Extract the [x, y] coordinate from the center of the cell holding the provided text.  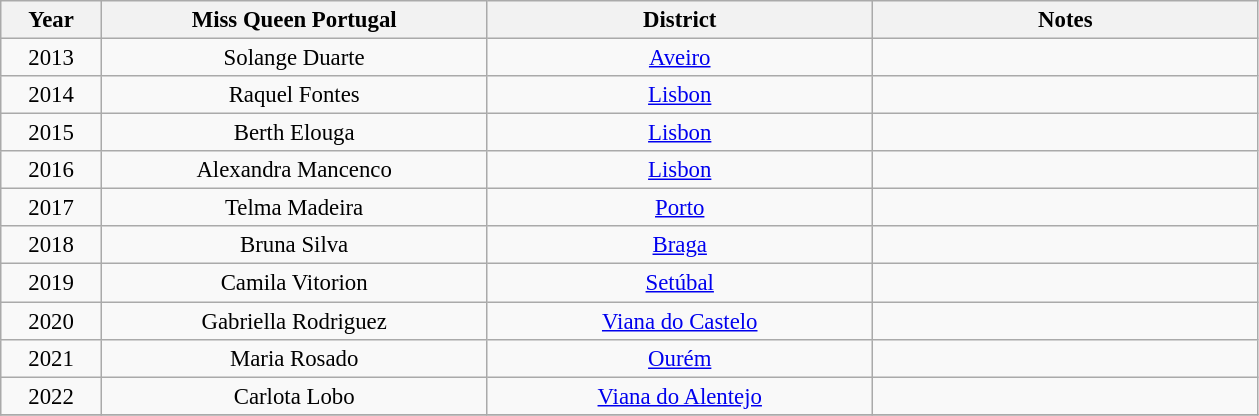
Viana do Alentejo [680, 396]
Ourém [680, 358]
2022 [52, 396]
Viana do Castelo [680, 321]
Braga [680, 245]
Maria Rosado [294, 358]
Aveiro [680, 58]
Telma Madeira [294, 208]
2018 [52, 245]
Gabriella Rodriguez [294, 321]
Berth Elouga [294, 133]
Porto [680, 208]
Camila Vitorion [294, 283]
Notes [1066, 20]
District [680, 20]
2020 [52, 321]
Bruna Silva [294, 245]
2017 [52, 208]
Alexandra Mancenco [294, 170]
2021 [52, 358]
2013 [52, 58]
Raquel Fontes [294, 95]
Setúbal [680, 283]
2016 [52, 170]
Solange Duarte [294, 58]
Year [52, 20]
2014 [52, 95]
2015 [52, 133]
Miss Queen Portugal [294, 20]
2019 [52, 283]
Carlota Lobo [294, 396]
